Extract the (x, y) coordinate from the center of the cell holding the provided text.  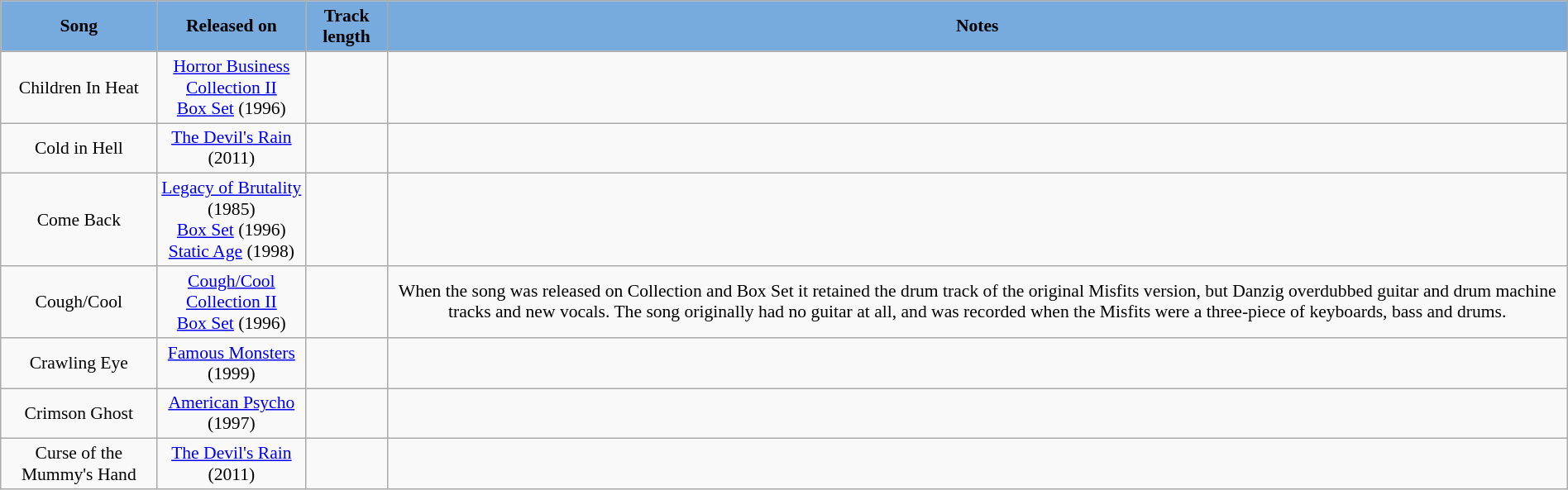
Legacy of Brutality (1985)Box Set (1996)Static Age (1998) (232, 220)
Song (79, 26)
Cough/Cool (79, 302)
Crawling Eye (79, 362)
Come Back (79, 220)
Notes (978, 26)
Cold in Hell (79, 147)
Curse of the Mummy's Hand (79, 464)
American Psycho (1997) (232, 413)
Horror BusinessCollection IIBox Set (1996) (232, 88)
Cough/CoolCollection IIBox Set (1996) (232, 302)
Track length (347, 26)
Children In Heat (79, 88)
Crimson Ghost (79, 413)
Famous Monsters (1999) (232, 362)
Released on (232, 26)
